Return (X, Y) of the center of cell containing provided text 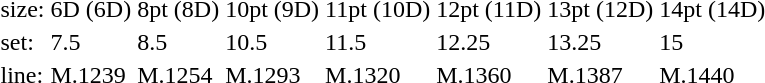
13.25 (600, 42)
7.5 (91, 42)
11.5 (378, 42)
12.25 (489, 42)
10.5 (272, 42)
8.5 (178, 42)
